Output the (X, Y) coordinate of the center of the cell containing the given text.  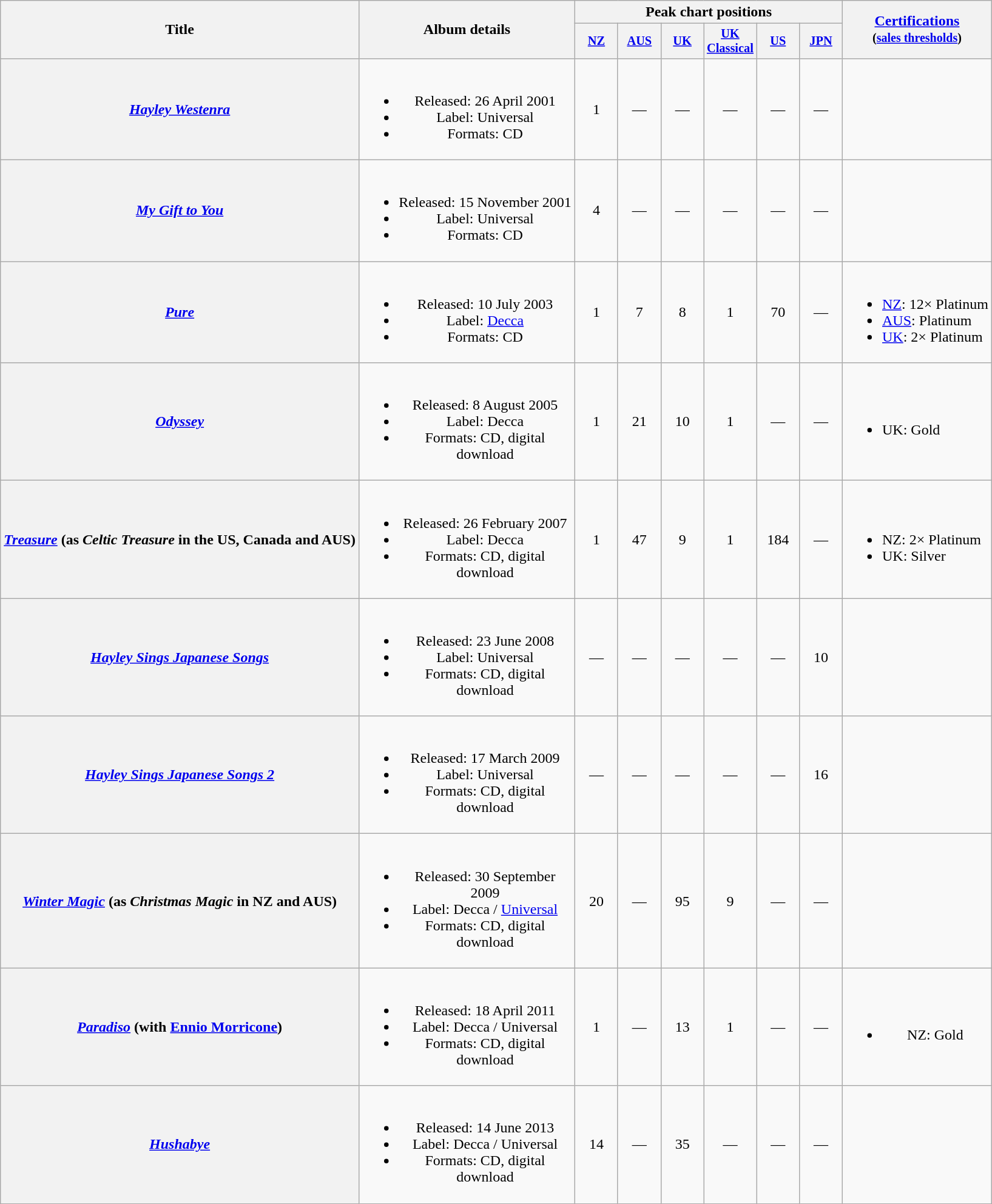
Released: 18 April 2011Label: Decca / UniversalFormats: CD, digital download (467, 1027)
35 (682, 1145)
14 (597, 1145)
8 (682, 312)
47 (639, 539)
NZ: Gold (917, 1027)
Hayley Westenra (180, 109)
Released: 8 August 2005Label: DeccaFormats: CD, digital download (467, 422)
Released: 10 July 2003Label: DeccaFormats: CD (467, 312)
13 (682, 1027)
Title (180, 30)
Released: 23 June 2008Label: UniversalFormats: CD, digital download (467, 657)
Paradiso (with Ennio Morricone) (180, 1027)
Peak chart positions (709, 12)
AUS (639, 41)
Hayley Sings Japanese Songs 2 (180, 775)
NZ: 12× PlatinumAUS: PlatinumUK: 2× Platinum (917, 312)
Released: 30 September 2009Label: Decca / UniversalFormats: CD, digital download (467, 901)
My Gift to You (180, 211)
Released: 26 April 2001Label: UniversalFormats: CD (467, 109)
Released: 17 March 2009Label: UniversalFormats: CD, digital download (467, 775)
UK (682, 41)
Odyssey (180, 422)
US (778, 41)
JPN (822, 41)
16 (822, 775)
20 (597, 901)
7 (639, 312)
UKClassical (731, 41)
Hayley Sings Japanese Songs (180, 657)
Released: 15 November 2001Label: UniversalFormats: CD (467, 211)
Treasure (as Celtic Treasure in the US, Canada and AUS) (180, 539)
Winter Magic (as Christmas Magic in NZ and AUS) (180, 901)
95 (682, 901)
Certifications(sales thresholds) (917, 30)
Pure (180, 312)
Album details (467, 30)
184 (778, 539)
21 (639, 422)
Hushabye (180, 1145)
70 (778, 312)
UK: Gold (917, 422)
4 (597, 211)
Released: 26 February 2007Label: DeccaFormats: CD, digital download (467, 539)
Released: 14 June 2013Label: Decca / UniversalFormats: CD, digital download (467, 1145)
NZ: 2× PlatinumUK: Silver (917, 539)
NZ (597, 41)
